Search for the cell housing the specified text and yield its (x, y) center coordinate. 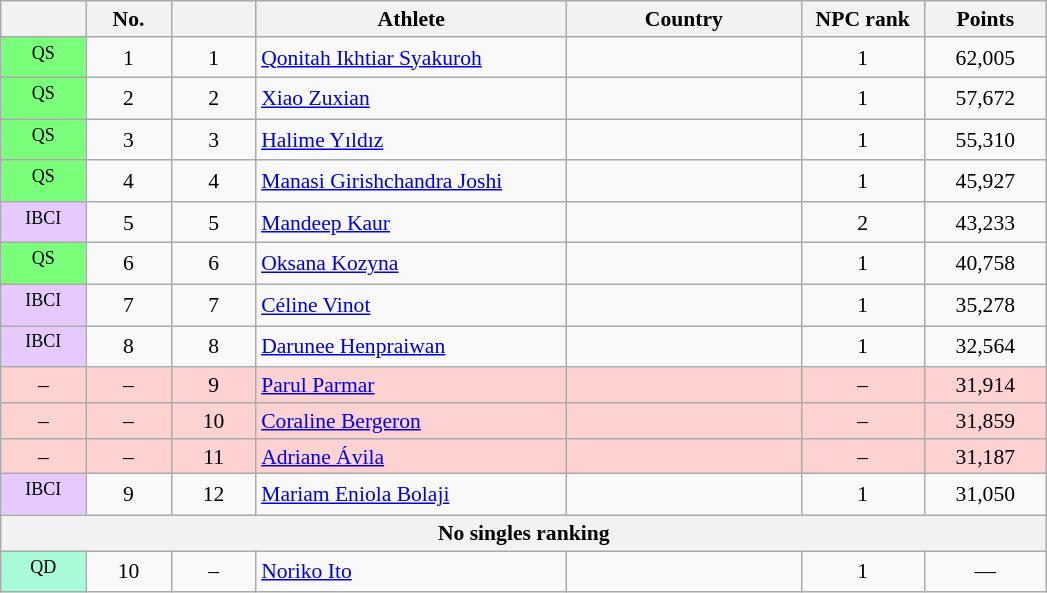
12 (214, 494)
35,278 (986, 306)
Halime Yıldız (411, 140)
Noriko Ito (411, 572)
NPC rank (862, 19)
Mandeep Kaur (411, 222)
QD (44, 572)
— (986, 572)
Parul Parmar (411, 385)
Athlete (411, 19)
No. (128, 19)
Oksana Kozyna (411, 264)
Mariam Eniola Bolaji (411, 494)
43,233 (986, 222)
31,859 (986, 421)
Xiao Zuxian (411, 98)
Country (684, 19)
55,310 (986, 140)
Manasi Girishchandra Joshi (411, 182)
40,758 (986, 264)
32,564 (986, 346)
No singles ranking (524, 534)
31,914 (986, 385)
31,187 (986, 457)
62,005 (986, 58)
11 (214, 457)
45,927 (986, 182)
Adriane Ávila (411, 457)
Points (986, 19)
Darunee Henpraiwan (411, 346)
Qonitah Ikhtiar Syakuroh (411, 58)
57,672 (986, 98)
Coraline Bergeron (411, 421)
31,050 (986, 494)
Céline Vinot (411, 306)
